Extract the (x, y) coordinate from the center of the cell holding the provided text.  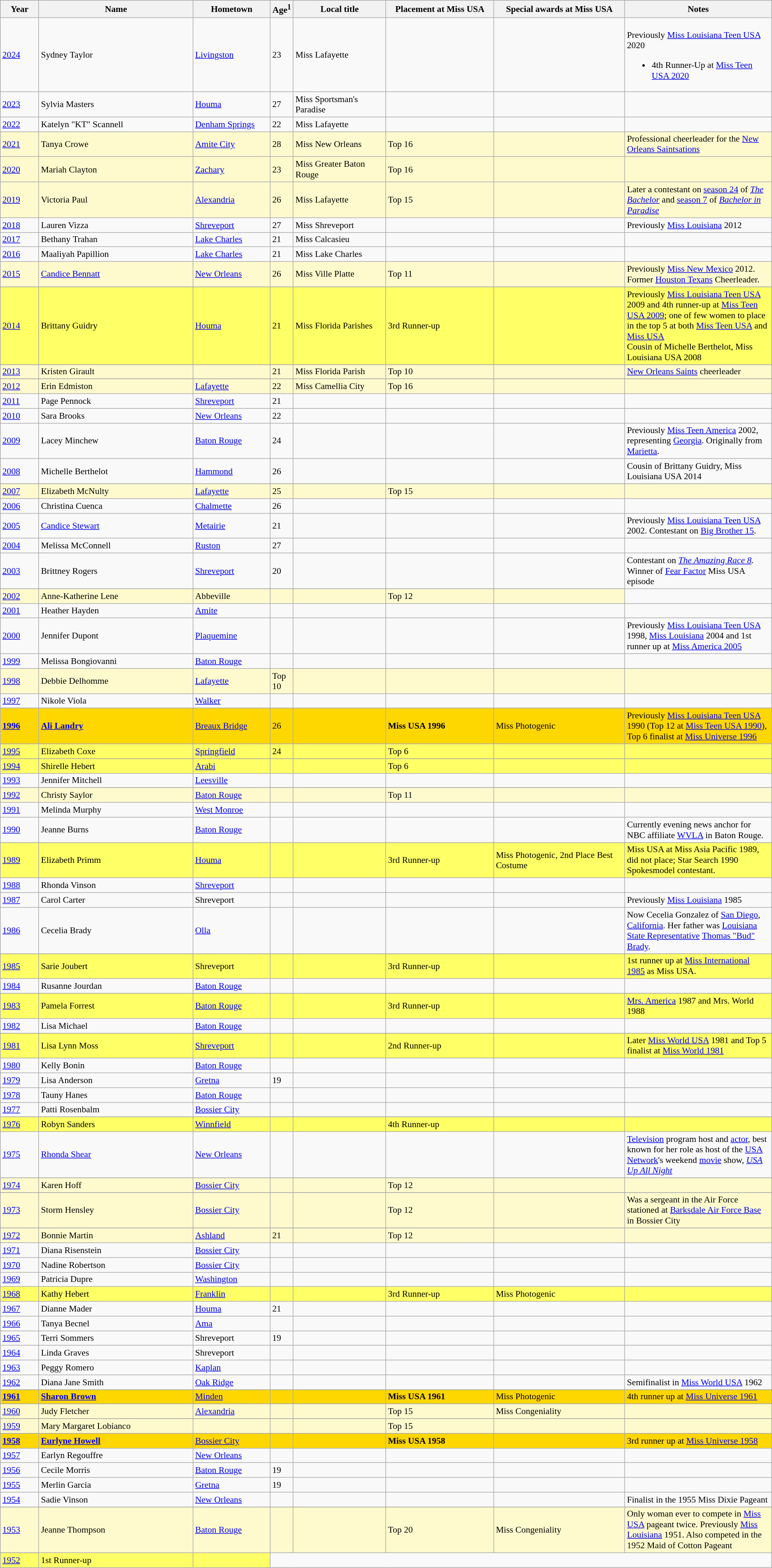
Merlin Garcia (116, 1485)
Dianne Mader (116, 1309)
1987 (20, 900)
Miss USA 1961 (440, 1397)
Miss New Orleans (339, 144)
1961 (20, 1397)
2023 (20, 105)
1993 (20, 781)
Rusanne Jourdan (116, 986)
Ama (231, 1323)
Previously Miss Teen America 2002, representing Georgia. Originally from Marietta. (698, 441)
Placement at Miss USA (440, 9)
Semifinalist in Miss World USA 1962 (698, 1382)
Metairie (231, 526)
2001 (20, 611)
1971 (20, 1250)
Elizabeth McNulty (116, 492)
Special awards at Miss USA (559, 9)
Contestant on The Amazing Race 8. Winner of Fear Factor Miss USA episode (698, 571)
Amite City (231, 144)
Previously Miss New Mexico 2012. Former Houston Texans Cheerleader. (698, 274)
Lacey Minchew (116, 441)
Kelly Bonin (116, 1066)
Elizabeth Coxe (116, 751)
1952 (20, 1561)
Jennifer Dupont (116, 636)
Miss Photogenic, 2nd Place Best Costume (559, 860)
Melissa Bongiovanni (116, 661)
Maaliyah Papillion (116, 254)
Franklin (231, 1294)
1967 (20, 1309)
4th Runner-up (440, 1125)
Chalmette (231, 506)
Shirelle Hebert (116, 766)
Local title (339, 9)
1983 (20, 1006)
1989 (20, 860)
2024 (20, 54)
Previously Miss Louisiana 1985 (698, 900)
Cecile Morris (116, 1470)
Eurlyne Howell (116, 1441)
2010 (20, 416)
Tanya Crowe (116, 144)
1979 (20, 1081)
Professional cheerleader for the New Orleans Saintsations (698, 144)
1966 (20, 1323)
1984 (20, 986)
Nadine Robertson (116, 1265)
Abbeville (231, 596)
1973 (20, 1210)
1977 (20, 1110)
Springfield (231, 751)
1965 (20, 1338)
2020 (20, 170)
2003 (20, 571)
1996 (20, 726)
2011 (20, 401)
Karen Hoff (116, 1185)
1998 (20, 681)
Brittany Guidry (116, 326)
Only woman ever to compete in Miss USA pageant twice. Previously Miss Louisiana 1951. Also competed in the 1952 Maid of Cotton Pageant (698, 1530)
Previously Miss Louisiana 2012 (698, 225)
Leesville (231, 781)
Mrs. America 1987 and Mrs. World 1988 (698, 1006)
1st runner up at Miss International 1985 as Miss USA. (698, 967)
Plaquemine (231, 636)
Sadie Vinson (116, 1500)
Previously Miss Louisiana Teen USA 1998, Miss Louisiana 2004 and 1st runner up at Miss America 2005 (698, 636)
Peggy Romero (116, 1368)
Storm Hensley (116, 1210)
1957 (20, 1456)
Minden (231, 1397)
Judy Fletcher (116, 1412)
Hometown (231, 9)
Candice Stewart (116, 526)
2007 (20, 492)
1969 (20, 1280)
Lisa Michael (116, 1026)
Previously Miss Louisiana Teen USA 2002. Contestant on Big Brother 15. (698, 526)
Olla (231, 930)
Heather Hayden (116, 611)
Notes (698, 9)
Denham Springs (231, 124)
Ali Landry (116, 726)
Kristen Girault (116, 372)
20 (282, 571)
2017 (20, 240)
Miss USA 1958 (440, 1441)
Now Cecelia Gonzalez of San Diego, California. Her father was Louisiana State Representative Thomas "Bud" Brady. (698, 930)
1958 (20, 1441)
Linda Graves (116, 1353)
Walker (231, 701)
Miss Camellia City (339, 387)
2009 (20, 441)
Previously Miss Louisiana Teen USA 20204th Runner-Up at Miss Teen USA 2020 (698, 54)
28 (282, 144)
Jennifer Mitchell (116, 781)
2015 (20, 274)
Sara Brooks (116, 416)
Kathy Hebert (116, 1294)
1963 (20, 1368)
2008 (20, 472)
Diana Risenstein (116, 1250)
1974 (20, 1185)
Earlyn Regouffre (116, 1456)
Christy Saylor (116, 795)
2000 (20, 636)
2018 (20, 225)
Sharon Brown (116, 1397)
Miss Greater Baton Rouge (339, 170)
Later a contestant on season 24 of The Bachelor and season 7 of Bachelor in Paradise (698, 200)
Michelle Berthelot (116, 472)
2014 (20, 326)
Miss USA 1996 (440, 726)
1986 (20, 930)
Tanya Becnel (116, 1323)
Diana Jane Smith (116, 1382)
Christina Cuenca (116, 506)
1992 (20, 795)
Livingston (231, 54)
2021 (20, 144)
Miss USA at Miss Asia Pacific 1989, did not place; Star Search 1990 Spokesmodel contestant. (698, 860)
Cousin of Brittany Guidry, Miss Louisiana USA 2014 (698, 472)
1988 (20, 885)
Rhonda Shear (116, 1155)
Nikole Viola (116, 701)
1955 (20, 1485)
1982 (20, 1026)
Rhonda Vinson (116, 885)
Jeanne Thompson (116, 1530)
1985 (20, 967)
Oak Ridge (231, 1382)
Pamela Forrest (116, 1006)
Lauren Vizza (116, 225)
Lisa Lynn Moss (116, 1046)
2005 (20, 526)
Mariah Clayton (116, 170)
Name (116, 9)
Lisa Anderson (116, 1081)
2016 (20, 254)
2002 (20, 596)
Washington (231, 1280)
Mary Margaret Lobianco (116, 1426)
1960 (20, 1412)
Bonnie Martin (116, 1236)
Winnfield (231, 1125)
1980 (20, 1066)
1954 (20, 1500)
Bethany Trahan (116, 240)
3rd runner up at Miss Universe 1958 (698, 1441)
Currently evening news anchor for NBC affiliate WVLA in Baton Rouge. (698, 830)
1970 (20, 1265)
Previously Miss Louisiana Teen USA 1990 (Top 12 at Miss Teen USA 1990), Top 6 finalist at Miss Universe 1996 (698, 726)
Sarie Joubert (116, 967)
Miss Shreveport (339, 225)
Was a sergeant in the Air Force stationed at Barksdale Air Force Base in Bossier City (698, 1210)
Amite (231, 611)
1991 (20, 810)
Jeanne Burns (116, 830)
1978 (20, 1095)
Melissa McConnell (116, 546)
Television program host and actor, best known for her role as host of the USA Network's weekend movie show, USA Up All Night (698, 1155)
Anne-Katherine Lene (116, 596)
4th runner up at Miss Universe 1961 (698, 1397)
Miss Calcasieu (339, 240)
1999 (20, 661)
Ruston (231, 546)
Elizabeth Primm (116, 860)
2nd Runner-up (440, 1046)
Kaplan (231, 1368)
1981 (20, 1046)
2004 (20, 546)
1994 (20, 766)
2013 (20, 372)
Later Miss World USA 1981 and Top 5 finalist at Miss World 1981 (698, 1046)
2022 (20, 124)
Age1 (282, 9)
1st Runner-up (116, 1561)
Candice Bennatt (116, 274)
2019 (20, 200)
Victoria Paul (116, 200)
West Monroe (231, 810)
Ashland (231, 1236)
2006 (20, 506)
Miss Florida Parish (339, 372)
Carol Carter (116, 900)
2012 (20, 387)
Katelyn "KT" Scannell (116, 124)
Miss Lake Charles (339, 254)
1990 (20, 830)
New Orleans Saints cheerleader (698, 372)
Cecelia Brady (116, 930)
1959 (20, 1426)
Miss Florida Parishes (339, 326)
1972 (20, 1236)
Sylvia Masters (116, 105)
Melinda Murphy (116, 810)
Finalist in the 1955 Miss Dixie Pageant (698, 1500)
Zachary (231, 170)
Arabi (231, 766)
Sydney Taylor (116, 54)
1953 (20, 1530)
1968 (20, 1294)
Patti Rosenbalm (116, 1110)
Debbie Delhomme (116, 681)
Miss Sportsman's Paradise (339, 105)
1975 (20, 1155)
1962 (20, 1382)
Breaux Bridge (231, 726)
Top 20 (440, 1530)
Terri Sommers (116, 1338)
1964 (20, 1353)
Miss Ville Platte (339, 274)
1976 (20, 1125)
1995 (20, 751)
Year (20, 9)
Page Pennock (116, 401)
Erin Edmiston (116, 387)
Tauny Hanes (116, 1095)
1997 (20, 701)
1956 (20, 1470)
Brittney Rogers (116, 571)
Hammond (231, 472)
25 (282, 492)
Robyn Sanders (116, 1125)
Patricia Dupre (116, 1280)
